Search for the cell housing the specified text and yield its (X, Y) center coordinate. 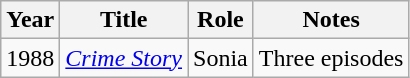
Crime Story (124, 58)
1988 (30, 58)
Notes (331, 20)
Title (124, 20)
Sonia (221, 58)
Three episodes (331, 58)
Year (30, 20)
Role (221, 20)
